Locate the cell with the specified text and output its (x, y) center coordinate. 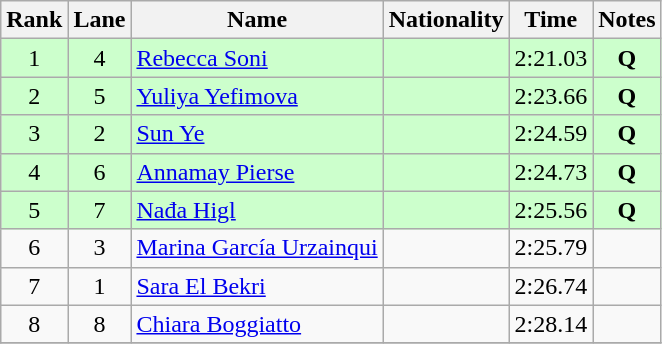
Annamay Pierse (257, 172)
Yuliya Yefimova (257, 96)
Rank (34, 20)
Sara El Bekri (257, 286)
2:26.74 (551, 286)
2:24.73 (551, 172)
2:24.59 (551, 134)
2:25.79 (551, 248)
Notes (627, 20)
Time (551, 20)
Sun Ye (257, 134)
Lane (100, 20)
Marina García Urzainqui (257, 248)
2:21.03 (551, 58)
Chiara Boggiatto (257, 324)
Nationality (446, 20)
2:23.66 (551, 96)
Rebecca Soni (257, 58)
Nađa Higl (257, 210)
2:25.56 (551, 210)
2:28.14 (551, 324)
Name (257, 20)
